Identify which cell holds the provided text, then report its (X, Y) central coordinate. 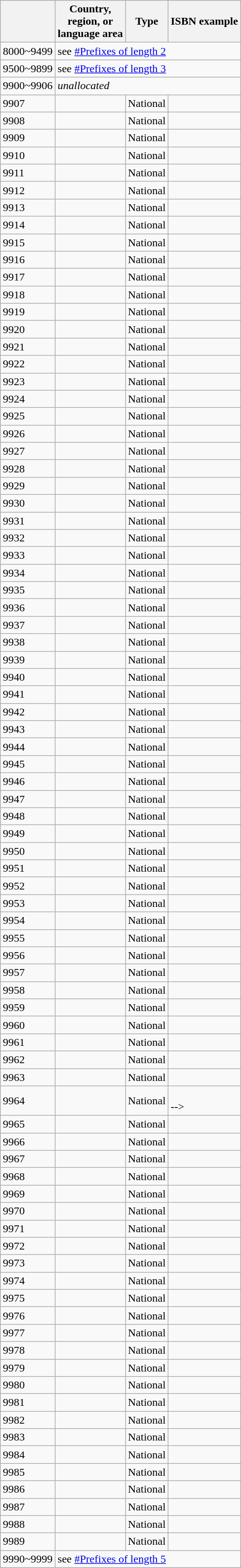
9912 (28, 190)
9973 (28, 1263)
9965 (28, 1124)
9930 (28, 503)
9988 (28, 1524)
9970 (28, 1211)
9952 (28, 886)
9921 (28, 347)
9953 (28, 903)
8000~9499 (28, 51)
unallocated (148, 86)
9983 (28, 1437)
9959 (28, 1007)
9920 (28, 329)
9948 (28, 816)
9918 (28, 295)
9925 (28, 416)
9968 (28, 1176)
9947 (28, 799)
9917 (28, 277)
9969 (28, 1194)
see #Prefixes of length 3 (148, 69)
9944 (28, 747)
9978 (28, 1350)
9950 (28, 851)
9967 (28, 1159)
9939 (28, 660)
9924 (28, 399)
9909 (28, 138)
see #Prefixes of length 5 (148, 1559)
9949 (28, 834)
9980 (28, 1385)
9966 (28, 1142)
9943 (28, 729)
9946 (28, 781)
9933 (28, 556)
9972 (28, 1246)
9987 (28, 1507)
9938 (28, 642)
9985 (28, 1472)
9915 (28, 243)
9955 (28, 938)
9974 (28, 1281)
9951 (28, 869)
9911 (28, 173)
9976 (28, 1315)
9954 (28, 921)
9919 (28, 312)
9908 (28, 121)
9989 (28, 1542)
9962 (28, 1059)
9923 (28, 381)
9975 (28, 1298)
9981 (28, 1403)
9929 (28, 486)
9914 (28, 225)
9932 (28, 538)
9964 (28, 1101)
9941 (28, 694)
9990~9999 (28, 1559)
9977 (28, 1333)
Type (147, 21)
9986 (28, 1489)
9971 (28, 1229)
9956 (28, 955)
9984 (28, 1455)
9900~9906 (28, 86)
9945 (28, 764)
9936 (28, 608)
9910 (28, 155)
9963 (28, 1077)
9960 (28, 1025)
9961 (28, 1042)
9907 (28, 103)
9926 (28, 434)
9957 (28, 973)
9922 (28, 364)
ISBN example (204, 21)
9928 (28, 468)
9500~9899 (28, 69)
9937 (28, 625)
see #Prefixes of length 2 (148, 51)
9979 (28, 1367)
Country,region, orlanguage area (90, 21)
9935 (28, 590)
9916 (28, 260)
--> (204, 1101)
9913 (28, 207)
9942 (28, 712)
9958 (28, 990)
9931 (28, 520)
9934 (28, 573)
9940 (28, 677)
9982 (28, 1420)
9927 (28, 451)
